From the cell containing the given text, extract its center point as [x, y] coordinate. 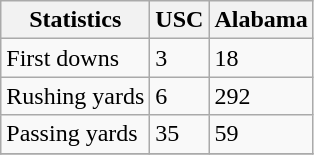
6 [180, 96]
USC [180, 20]
3 [180, 58]
18 [261, 58]
Rushing yards [76, 96]
Passing yards [76, 134]
59 [261, 134]
35 [180, 134]
Alabama [261, 20]
First downs [76, 58]
Statistics [76, 20]
292 [261, 96]
